Find where the given text appears and provide that cell's center as (X, Y) coordinate. 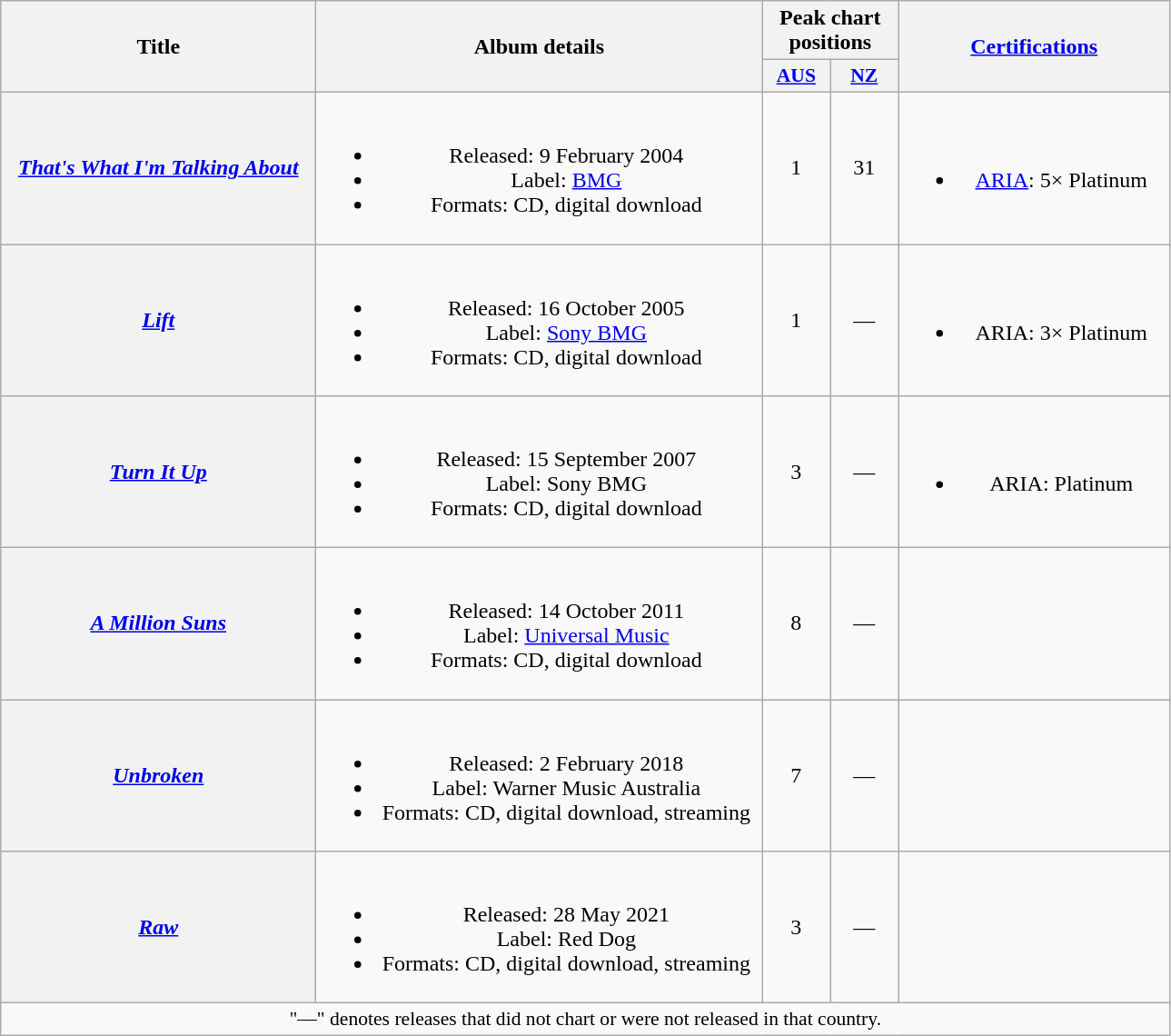
Title (158, 47)
ARIA: Platinum (1034, 473)
31 (865, 167)
Peak chart positions (830, 31)
Certifications (1034, 47)
Turn It Up (158, 473)
ARIA: 5× Platinum (1034, 167)
Released: 9 February 2004Label: BMGFormats: CD, digital download (540, 167)
AUS (796, 76)
Released: 28 May 2021Label: Red DogFormats: CD, digital download, streaming (540, 927)
A Million Suns (158, 623)
"—" denotes releases that did not chart or were not released in that country. (585, 1020)
That's What I'm Talking About (158, 167)
7 (796, 776)
Released: 14 October 2011Label: Universal MusicFormats: CD, digital download (540, 623)
Released: 15 September 2007Label: Sony BMGFormats: CD, digital download (540, 473)
ARIA: 3× Platinum (1034, 320)
Released: 2 February 2018Label: Warner Music AustraliaFormats: CD, digital download, streaming (540, 776)
8 (796, 623)
Raw (158, 927)
Lift (158, 320)
NZ (865, 76)
Released: 16 October 2005Label: Sony BMGFormats: CD, digital download (540, 320)
Unbroken (158, 776)
Album details (540, 47)
